Search for the cell housing the specified text and yield its (x, y) center coordinate. 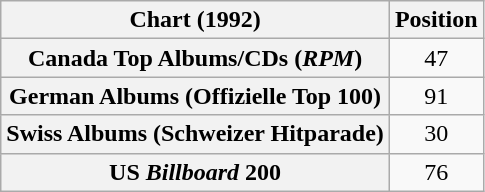
Chart (1992) (196, 20)
Swiss Albums (Schweizer Hitparade) (196, 134)
91 (436, 96)
Canada Top Albums/CDs (RPM) (196, 58)
Position (436, 20)
US Billboard 200 (196, 172)
47 (436, 58)
76 (436, 172)
30 (436, 134)
German Albums (Offizielle Top 100) (196, 96)
